Identify which cell holds the provided text, then report its [X, Y] central coordinate. 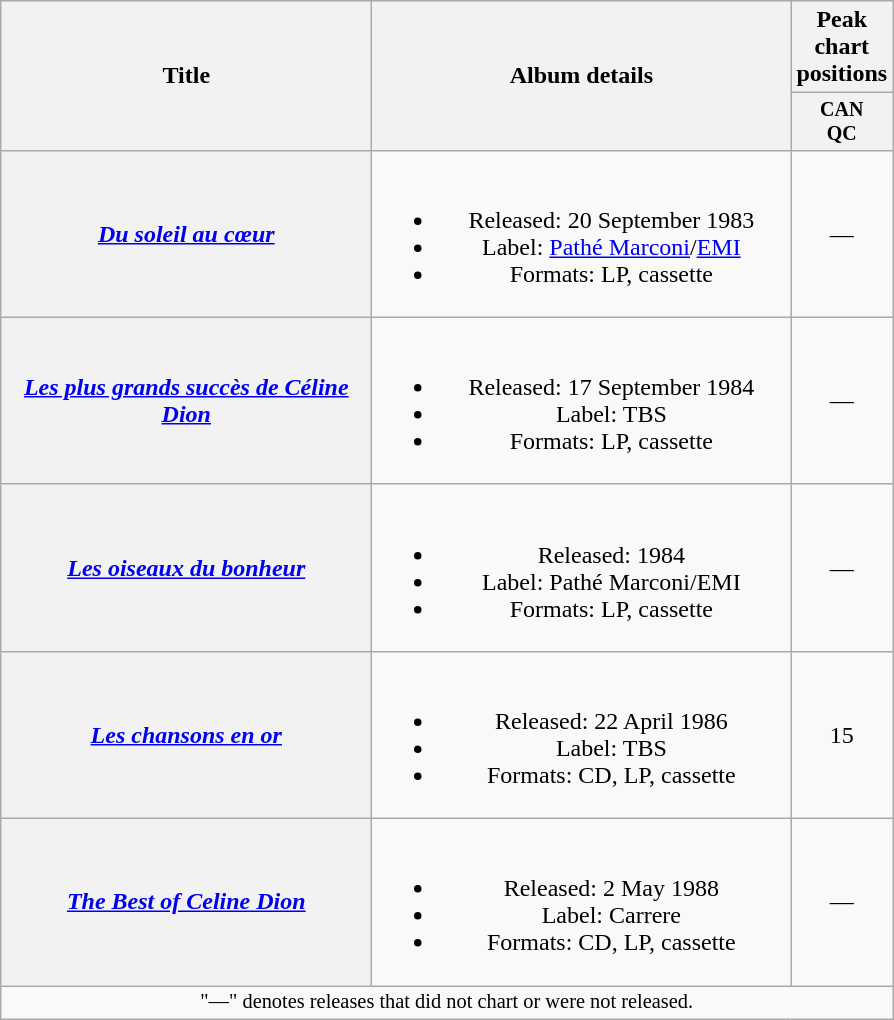
"—" denotes releases that did not chart or were not released. [447, 1003]
Title [186, 76]
Les plus grands succès de Céline Dion [186, 400]
Peak chart positions [842, 47]
Released: 22 April 1986Label: TBSFormats: CD, LP, cassette [582, 734]
15 [842, 734]
Les chansons en or [186, 734]
The Best of Celine Dion [186, 902]
Released: 2 May 1988Label: CarrereFormats: CD, LP, cassette [582, 902]
Released: 20 September 1983Label: Pathé Marconi/EMIFormats: LP, cassette [582, 234]
Du soleil au cœur [186, 234]
Released: 1984Label: Pathé Marconi/EMIFormats: LP, cassette [582, 568]
Released: 17 September 1984Label: TBSFormats: LP, cassette [582, 400]
Les oiseaux du bonheur [186, 568]
CANQC [842, 122]
Album details [582, 76]
